Scan for the cell matching the given text and deliver its [x, y] coordinate at center. 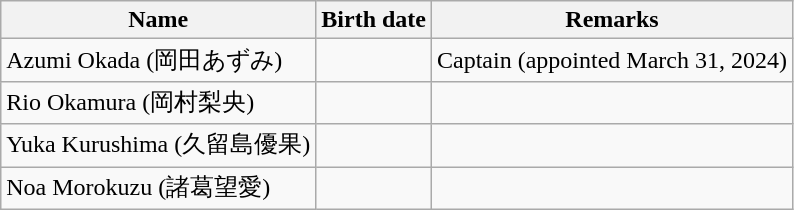
Noa Morokuzu (諸葛望愛) [158, 188]
Rio Okamura (岡村梨央) [158, 102]
Name [158, 20]
Birth date [374, 20]
Remarks [612, 20]
Captain (appointed March 31, 2024) [612, 60]
Azumi Okada (岡田あずみ) [158, 60]
Yuka Kurushima (久留島優果) [158, 146]
